Capture the cell that displays the provided text and extract its (X, Y) central coordinate. 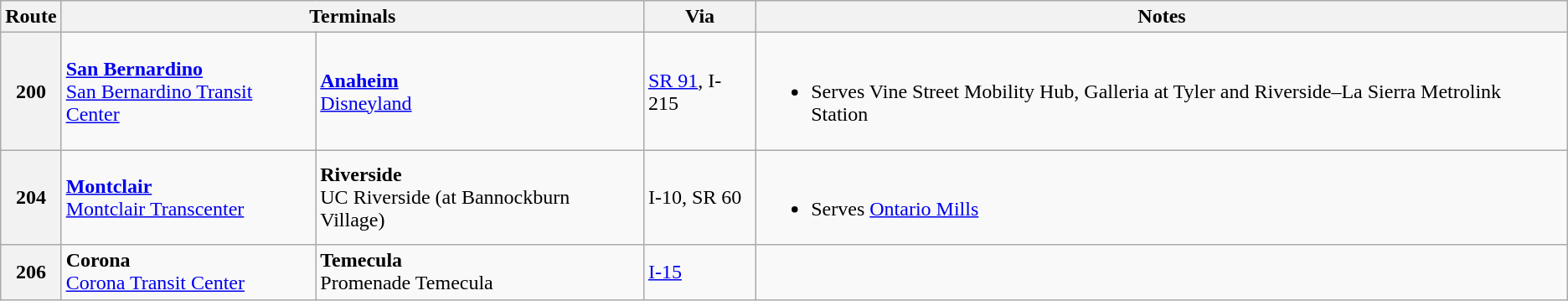
RiversideUC Riverside (at Bannockburn Village) (480, 198)
Via (699, 17)
Serves Vine Street Mobility Hub, Galleria at Tyler and Riverside–La Sierra Metrolink Station (1163, 91)
AnaheimDisneyland (480, 91)
204 (31, 198)
Route (31, 17)
CoronaCorona Transit Center (188, 272)
San BernardinoSan Bernardino Transit Center (188, 91)
MontclairMontclair Transcenter (188, 198)
SR 91, I-215 (699, 91)
Notes (1163, 17)
Serves Ontario Mills (1163, 198)
200 (31, 91)
TemeculaPromenade Temecula (480, 272)
206 (31, 272)
Terminals (352, 17)
I-10, SR 60 (699, 198)
I-15 (699, 272)
